Identify which cell holds the provided text, then report its [X, Y] central coordinate. 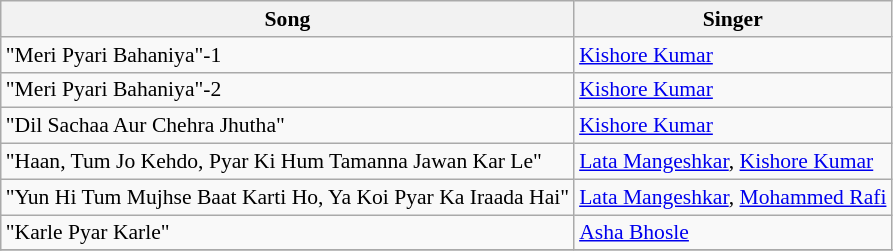
"Meri Pyari Bahaniya"-2 [288, 90]
"Dil Sachaa Aur Chehra Jhutha" [288, 126]
Asha Bhosle [732, 233]
"Haan, Tum Jo Kehdo, Pyar Ki Hum Tamanna Jawan Kar Le" [288, 162]
Lata Mangeshkar, Kishore Kumar [732, 162]
"Yun Hi Tum Mujhse Baat Karti Ho, Ya Koi Pyar Ka Iraada Hai" [288, 197]
Lata Mangeshkar, Mohammed Rafi [732, 197]
Song [288, 19]
Singer [732, 19]
"Meri Pyari Bahaniya"-1 [288, 55]
"Karle Pyar Karle" [288, 233]
